Determine the [x, y] coordinate at the center of the cell enclosing the given text.  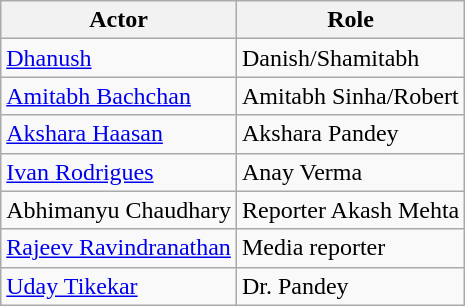
Akshara Pandey [350, 134]
Rajeev Ravindranathan [119, 248]
Danish/Shamitabh [350, 58]
Media reporter [350, 248]
Dr. Pandey [350, 286]
Actor [119, 20]
Reporter Akash Mehta [350, 210]
Anay Verma [350, 172]
Akshara Haasan [119, 134]
Ivan Rodrigues [119, 172]
Role [350, 20]
Amitabh Bachchan [119, 96]
Uday Tikekar [119, 286]
Amitabh Sinha/Robert [350, 96]
Dhanush [119, 58]
Abhimanyu Chaudhary [119, 210]
